Provide the (x, y) coordinate of the cell's center where the given text is located.  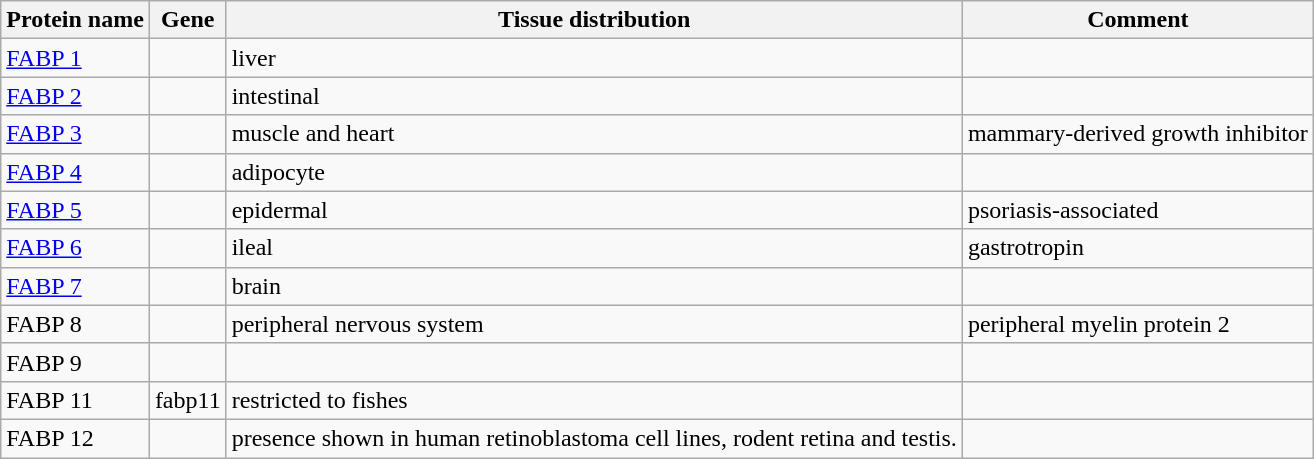
fabp11 (188, 400)
presence shown in human retinoblastoma cell lines, rodent retina and testis. (594, 438)
muscle and heart (594, 134)
FABP 6 (76, 248)
Comment (1138, 20)
peripheral nervous system (594, 324)
FABP 8 (76, 324)
liver (594, 58)
FABP 11 (76, 400)
FABP 9 (76, 362)
peripheral myelin protein 2 (1138, 324)
adipocyte (594, 172)
FABP 7 (76, 286)
FABP 3 (76, 134)
Gene (188, 20)
Protein name (76, 20)
intestinal (594, 96)
FABP 4 (76, 172)
brain (594, 286)
restricted to fishes (594, 400)
FABP 1 (76, 58)
FABP 12 (76, 438)
FABP 5 (76, 210)
mammary-derived growth inhibitor (1138, 134)
gastrotropin (1138, 248)
Tissue distribution (594, 20)
ileal (594, 248)
psoriasis-associated (1138, 210)
FABP 2 (76, 96)
epidermal (594, 210)
